Pinpoint the cell where the given text exists, returning its (X, Y) midpoint coordinate. 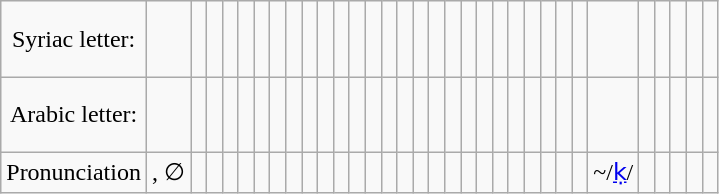
Pronunciation (74, 173)
~/ḳ/ (614, 173)
Syriac letter: (74, 39)
, ∅ (168, 173)
Arabic letter: (74, 115)
